Identify which cell holds the provided text, then report its (X, Y) central coordinate. 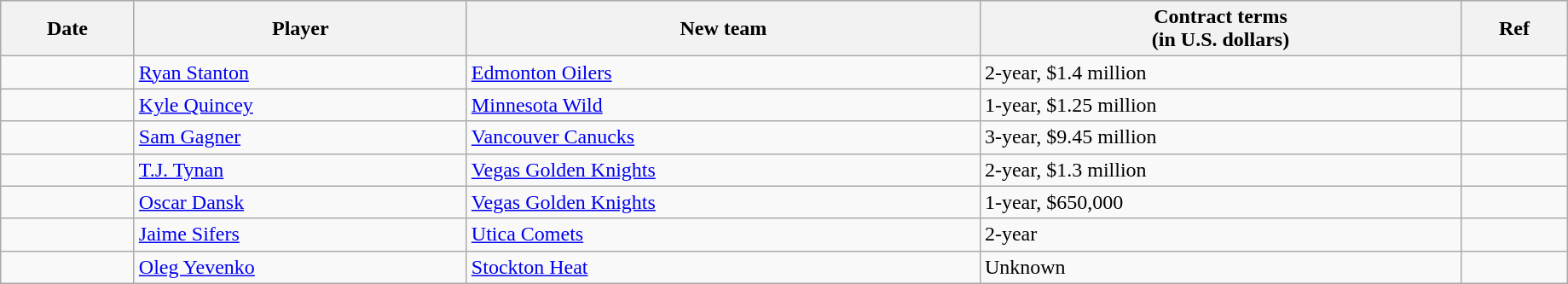
Unknown (1220, 267)
Oleg Yevenko (300, 267)
3-year, $9.45 million (1220, 137)
Player (300, 29)
2-year, $1.4 million (1220, 72)
Stockton Heat (723, 267)
Kyle Quincey (300, 105)
Jaime Sifers (300, 235)
Oscar Dansk (300, 202)
Minnesota Wild (723, 105)
New team (723, 29)
Sam Gagner (300, 137)
Ryan Stanton (300, 72)
Ref (1514, 29)
Vancouver Canucks (723, 137)
Utica Comets (723, 235)
Edmonton Oilers (723, 72)
2-year, $1.3 million (1220, 170)
1-year, $1.25 million (1220, 105)
Date (68, 29)
T.J. Tynan (300, 170)
Contract terms(in U.S. dollars) (1220, 29)
1-year, $650,000 (1220, 202)
2-year (1220, 235)
